Identify which cell holds the provided text, then report its [X, Y] central coordinate. 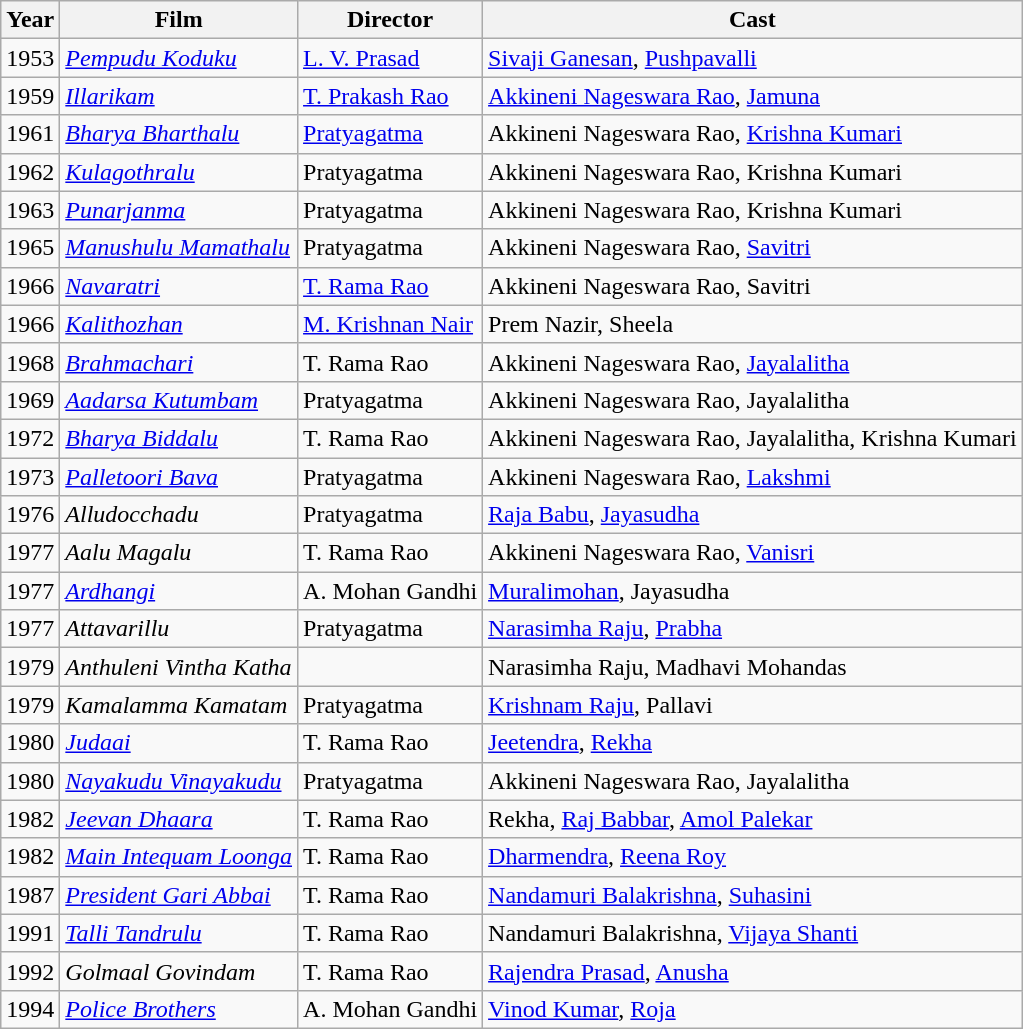
Akkineni Nageswara Rao, Vanisri [753, 553]
President Gari Abbai [179, 895]
1959 [30, 96]
Dharmendra, Reena Roy [753, 857]
Rajendra Prasad, Anusha [753, 971]
1963 [30, 210]
1987 [30, 895]
Navaratri [179, 286]
Brahmachari [179, 362]
Bharya Biddalu [179, 438]
Sivaji Ganesan, Pushpavalli [753, 58]
1961 [30, 134]
1991 [30, 933]
Pempudu Koduku [179, 58]
M. Krishnan Nair [390, 324]
Bharya Bharthalu [179, 134]
Kamalamma Kamatam [179, 705]
Vinod Kumar, Roja [753, 1009]
Anthuleni Vintha Katha [179, 667]
1969 [30, 400]
Attavarillu [179, 629]
Akkineni Nageswara Rao, Lakshmi [753, 477]
1972 [30, 438]
Raja Babu, Jayasudha [753, 515]
Kalithozhan [179, 324]
1953 [30, 58]
Akkineni Nageswara Rao, Jamuna [753, 96]
Director [390, 20]
Aalu Magalu [179, 553]
Manushulu Mamathalu [179, 248]
Narasimha Raju, Madhavi Mohandas [753, 667]
Nayakudu Vinayakudu [179, 781]
Ardhangi [179, 591]
Year [30, 20]
Golmaal Govindam [179, 971]
1976 [30, 515]
L. V. Prasad [390, 58]
1965 [30, 248]
Muralimohan, Jayasudha [753, 591]
Narasimha Raju, Prabha [753, 629]
1973 [30, 477]
Jeevan Dhaara [179, 819]
T. Prakash Rao [390, 96]
Talli Tandrulu [179, 933]
1968 [30, 362]
Jeetendra, Rekha [753, 743]
Punarjanma [179, 210]
Main Intequam Loonga [179, 857]
1994 [30, 1009]
Nandamuri Balakrishna, Suhasini [753, 895]
Illarikam [179, 96]
Rekha, Raj Babbar, Amol Palekar [753, 819]
Akkineni Nageswara Rao, Jayalalitha, Krishna Kumari [753, 438]
Nandamuri Balakrishna, Vijaya Shanti [753, 933]
Kulagothralu [179, 172]
Police Brothers [179, 1009]
Film [179, 20]
Krishnam Raju, Pallavi [753, 705]
Alludocchadu [179, 515]
Palletoori Bava [179, 477]
1962 [30, 172]
Cast [753, 20]
Prem Nazir, Sheela [753, 324]
Aadarsa Kutumbam [179, 400]
Judaai [179, 743]
1992 [30, 971]
